Search for the cell housing the specified text and yield its [X, Y] center coordinate. 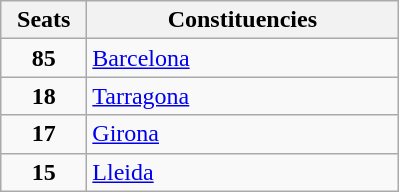
Lleida [242, 172]
17 [44, 134]
Girona [242, 134]
Seats [44, 20]
Barcelona [242, 58]
Constituencies [242, 20]
85 [44, 58]
18 [44, 96]
15 [44, 172]
Tarragona [242, 96]
